Pinpoint the cell where the given text exists, returning its (X, Y) midpoint coordinate. 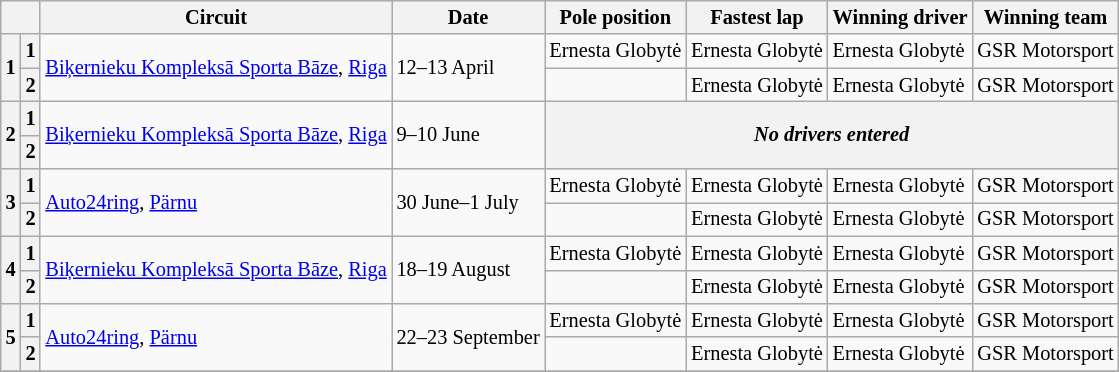
Winning driver (900, 17)
9–10 June (468, 134)
Winning team (1045, 17)
22–23 September (468, 336)
4 (11, 270)
12–13 April (468, 68)
Date (468, 17)
Pole position (616, 17)
No drivers entered (832, 134)
3 (11, 202)
30 June–1 July (468, 202)
Fastest lap (757, 17)
18–19 August (468, 270)
5 (11, 336)
Circuit (216, 17)
